Output the [x, y] coordinate of the center of the cell containing the given text.  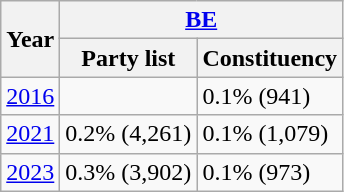
BE [202, 20]
0.2% (4,261) [128, 134]
2016 [30, 96]
0.1% (1,079) [270, 134]
Party list [128, 58]
2021 [30, 134]
Constituency [270, 58]
Year [30, 39]
0.1% (973) [270, 172]
0.3% (3,902) [128, 172]
0.1% (941) [270, 96]
2023 [30, 172]
